Search for the cell housing the specified text and yield its (x, y) center coordinate. 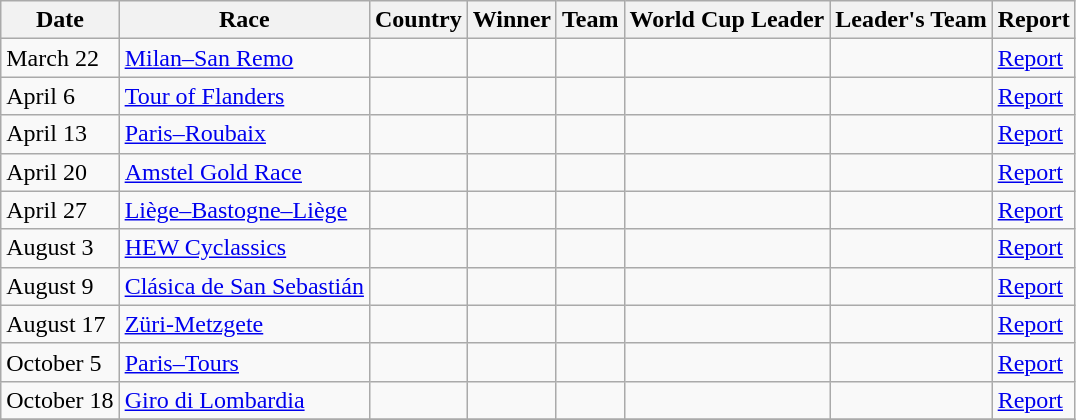
October 18 (60, 400)
April 13 (60, 134)
October 5 (60, 362)
April 20 (60, 172)
Date (60, 20)
HEW Cyclassics (244, 248)
Country (418, 20)
Paris–Tours (244, 362)
April 27 (60, 210)
August 17 (60, 324)
Race (244, 20)
World Cup Leader (727, 20)
Giro di Lombardia (244, 400)
Züri-Metzgete (244, 324)
March 22 (60, 58)
Liège–Bastogne–Liège (244, 210)
August 9 (60, 286)
April 6 (60, 96)
Tour of Flanders (244, 96)
August 3 (60, 248)
Milan–San Remo (244, 58)
Team (590, 20)
Leader's Team (911, 20)
Clásica de San Sebastián (244, 286)
Amstel Gold Race (244, 172)
Winner (512, 20)
Paris–Roubaix (244, 134)
